Scan for the cell matching the given text and deliver its [x, y] coordinate at center. 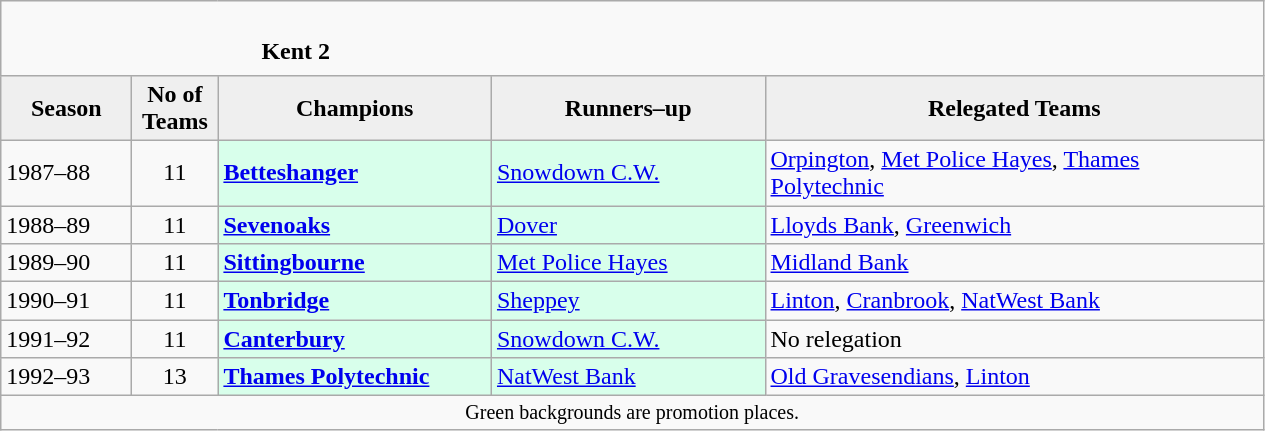
1991–92 [66, 339]
Sheppey [628, 301]
13 [175, 377]
Thames Polytechnic [355, 377]
1988–89 [66, 225]
Dover [628, 225]
Tonbridge [355, 301]
NatWest Bank [628, 377]
Season [66, 108]
Relegated Teams [1014, 108]
1989–90 [66, 263]
No relegation [1014, 339]
Met Police Hayes [628, 263]
1990–91 [66, 301]
1992–93 [66, 377]
Canterbury [355, 339]
Sevenoaks [355, 225]
Betteshanger [355, 172]
Old Gravesendians, Linton [1014, 377]
1987–88 [66, 172]
Green backgrounds are promotion places. [632, 412]
Orpington, Met Police Hayes, Thames Polytechnic [1014, 172]
No of Teams [175, 108]
Sittingbourne [355, 263]
Linton, Cranbrook, NatWest Bank [1014, 301]
Champions [355, 108]
Runners–up [628, 108]
Midland Bank [1014, 263]
Lloyds Bank, Greenwich [1014, 225]
